Provide the (x, y) coordinate of the cell's center where the given text is located.  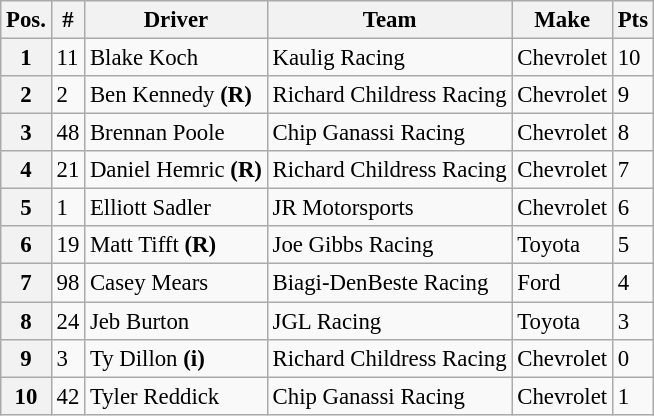
JR Motorsports (390, 208)
Ford (562, 283)
24 (68, 321)
Team (390, 20)
98 (68, 283)
Jeb Burton (176, 321)
Tyler Reddick (176, 396)
Daniel Hemric (R) (176, 170)
21 (68, 170)
11 (68, 58)
19 (68, 245)
Kaulig Racing (390, 58)
JGL Racing (390, 321)
42 (68, 396)
Brennan Poole (176, 133)
48 (68, 133)
# (68, 20)
Matt Tifft (R) (176, 245)
Ty Dillon (i) (176, 358)
Biagi-DenBeste Racing (390, 283)
Joe Gibbs Racing (390, 245)
Pos. (26, 20)
0 (632, 358)
Make (562, 20)
Elliott Sadler (176, 208)
Pts (632, 20)
Casey Mears (176, 283)
Blake Koch (176, 58)
Ben Kennedy (R) (176, 95)
Driver (176, 20)
